Return the (x, y) coordinate for the center point of the cell that contains the specified text.  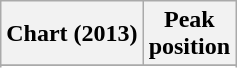
Chart (2013) (72, 34)
Peakposition (189, 34)
